Return the (x, y) coordinate for the center point of the cell that contains the specified text.  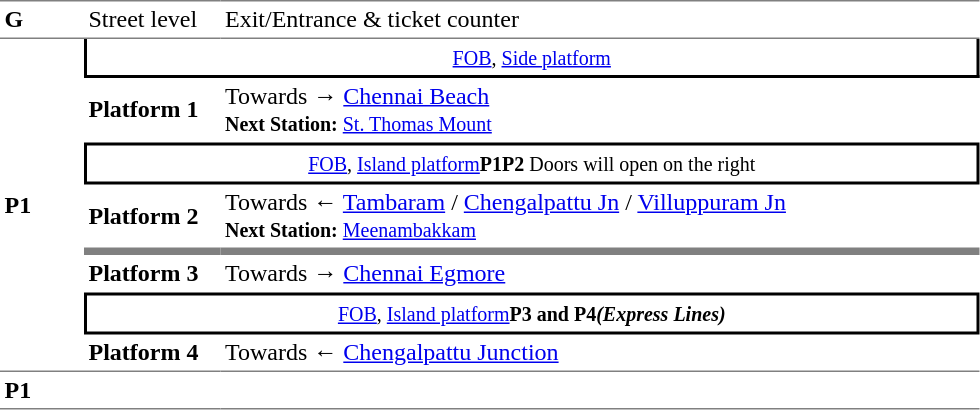
Towards → Chennai Egmore (600, 274)
Exit/Entrance & ticket counter (600, 20)
Towards ← Tambaram / Chengalpattu Jn / Villuppuram JnNext Station: Meenambakkam (600, 219)
Platform 1 (152, 110)
Platform 4 (152, 353)
Platform 3 (152, 274)
G (42, 20)
Towards ← Chengalpattu Junction (600, 353)
Towards → Chennai BeachNext Station: St. Thomas Mount (600, 110)
FOB, Island platformP1P2 Doors will open on the right (532, 163)
Platform 2 (152, 219)
FOB, Island platformP3 and P4(Express Lines) (532, 313)
Street level (152, 20)
FOB, Side platform (532, 58)
